Find where the given text appears and provide that cell's center as [X, Y] coordinate. 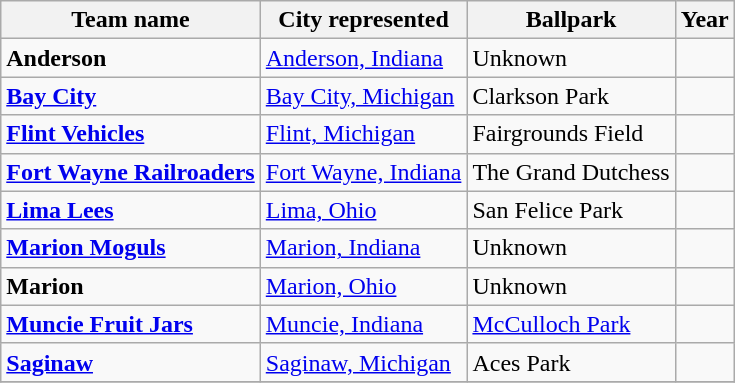
Lima Lees [131, 210]
McCulloch Park [571, 324]
Aces Park [571, 362]
Marion Moguls [131, 248]
Clarkson Park [571, 96]
Anderson, Indiana [364, 58]
Saginaw [131, 362]
Fort Wayne Railroaders [131, 172]
Anderson [131, 58]
Muncie Fruit Jars [131, 324]
Muncie, Indiana [364, 324]
Year [704, 20]
City represented [364, 20]
Fort Wayne, Indiana [364, 172]
Team name [131, 20]
Saginaw, Michigan [364, 362]
Ballpark [571, 20]
The Grand Dutchess [571, 172]
Marion [131, 286]
Bay City, Michigan [364, 96]
Fairgrounds Field [571, 134]
Marion, Ohio [364, 286]
Flint Vehicles [131, 134]
Marion, Indiana [364, 248]
San Felice Park [571, 210]
Flint, Michigan [364, 134]
Bay City [131, 96]
Lima, Ohio [364, 210]
